Output the [x, y] coordinate of the center of the cell containing the given text.  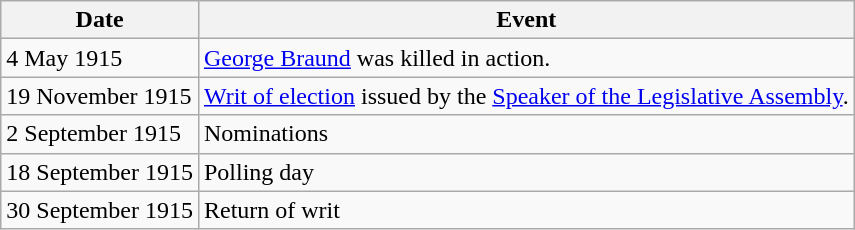
George Braund was killed in action. [526, 58]
30 September 1915 [100, 210]
Polling day [526, 172]
4 May 1915 [100, 58]
19 November 1915 [100, 96]
Event [526, 20]
Nominations [526, 134]
2 September 1915 [100, 134]
Writ of election issued by the Speaker of the Legislative Assembly. [526, 96]
Date [100, 20]
18 September 1915 [100, 172]
Return of writ [526, 210]
